Provide the [x, y] coordinate of the cell's center where the given text is located.  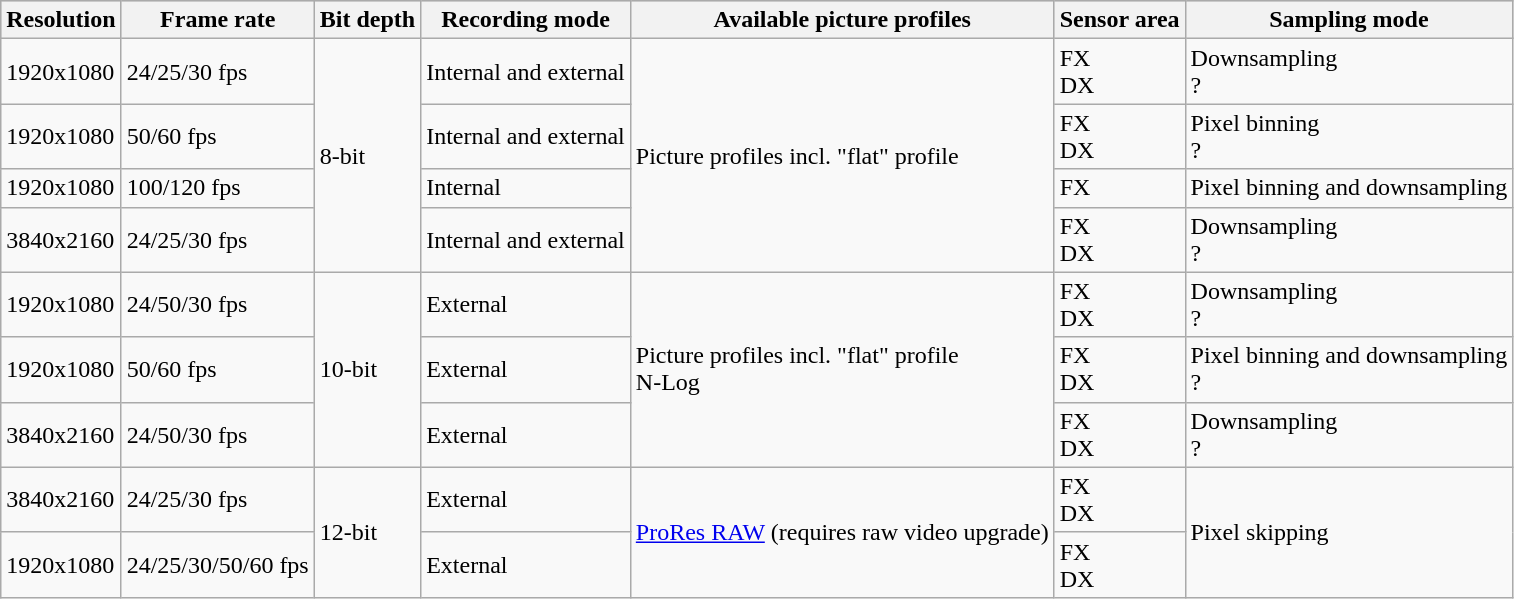
24/25/30/50/60 fps [218, 564]
Pixel skipping [1349, 532]
Pixel binning and downsampling [1349, 188]
Picture profiles incl. "flat" profile [842, 156]
10-bit [367, 370]
ProRes RAW (requires raw video upgrade) [842, 532]
Frame rate [218, 20]
Bit depth [367, 20]
Sensor area [1120, 20]
Pixel binning and downsampling? [1349, 370]
Internal [526, 188]
100/120 fps [218, 188]
Picture profiles incl. "flat" profileN-Log [842, 370]
Resolution [61, 20]
8-bit [367, 156]
12-bit [367, 532]
FX [1120, 188]
Recording mode [526, 20]
Pixel binning? [1349, 136]
Available picture profiles [842, 20]
Sampling mode [1349, 20]
